Provide the [X, Y] coordinate of the cell's center where the given text is located.  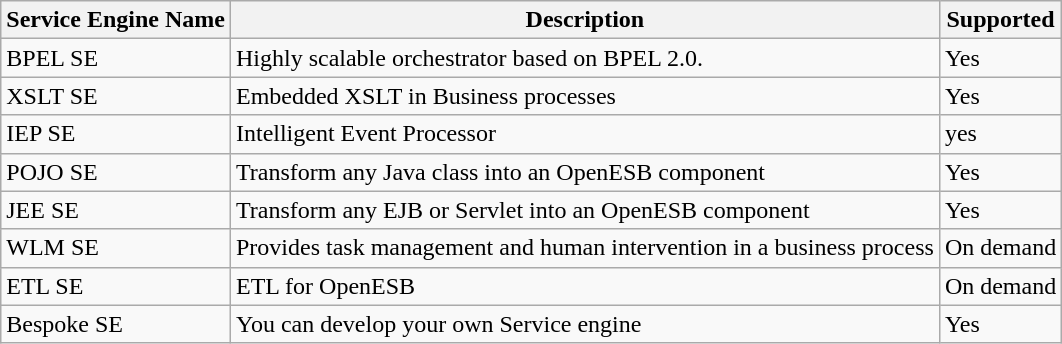
Embedded XSLT in Business processes [584, 96]
Transform any EJB or Servlet into an OpenESB component [584, 210]
Supported [1000, 20]
You can develop your own Service engine [584, 324]
WLM SE [116, 248]
Bespoke SE [116, 324]
Intelligent Event Processor [584, 134]
BPEL SE [116, 58]
Description [584, 20]
XSLT SE [116, 96]
ETL SE [116, 286]
Provides task management and human intervention in a business process [584, 248]
ETL for OpenESB [584, 286]
JEE SE [116, 210]
Transform any Java class into an OpenESB component [584, 172]
IEP SE [116, 134]
Service Engine Name [116, 20]
POJO SE [116, 172]
yes [1000, 134]
Highly scalable orchestrator based on BPEL 2.0. [584, 58]
